Return (X, Y) of the center of cell containing provided text 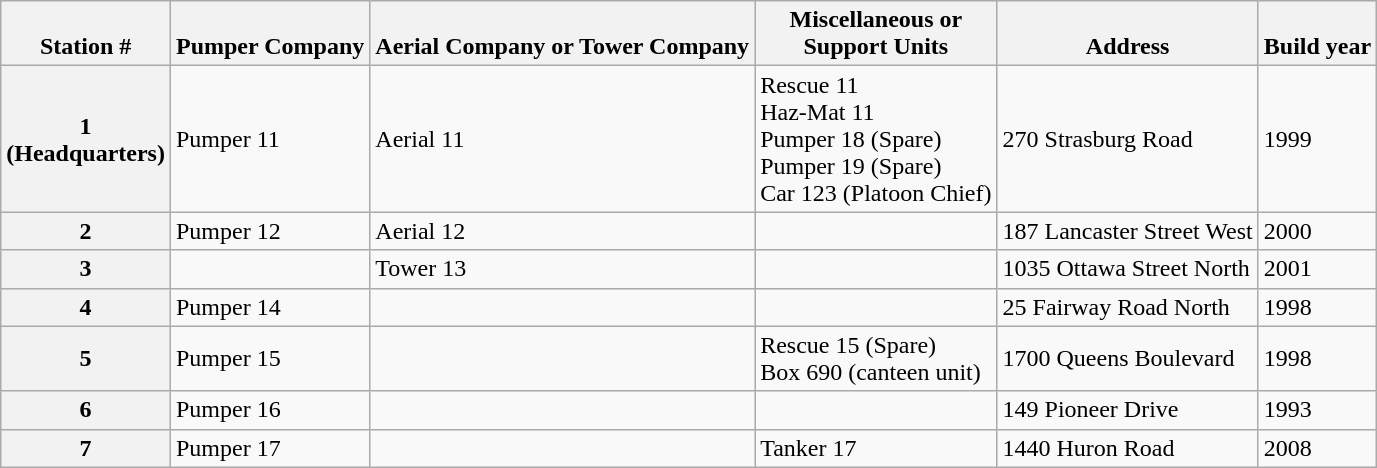
Pumper 14 (270, 307)
Aerial 12 (562, 231)
Aerial Company or Tower Company (562, 34)
Tanker 17 (876, 448)
3 (86, 269)
Pumper 11 (270, 139)
Tower 13 (562, 269)
2008 (1317, 448)
Miscellaneous orSupport Units (876, 34)
Pumper 17 (270, 448)
Address (1128, 34)
2 (86, 231)
2001 (1317, 269)
270 Strasburg Road (1128, 139)
4 (86, 307)
1999 (1317, 139)
2000 (1317, 231)
5 (86, 358)
187 Lancaster Street West (1128, 231)
149 Pioneer Drive (1128, 410)
25 Fairway Road North (1128, 307)
1440 Huron Road (1128, 448)
Rescue 15 (Spare)Box 690 (canteen unit) (876, 358)
Pumper 12 (270, 231)
Pumper Company (270, 34)
7 (86, 448)
1700 Queens Boulevard (1128, 358)
Build year (1317, 34)
6 (86, 410)
Pumper 15 (270, 358)
1(Headquarters) (86, 139)
Pumper 16 (270, 410)
Rescue 11Haz-Mat 11Pumper 18 (Spare)Pumper 19 (Spare)Car 123 (Platoon Chief) (876, 139)
Aerial 11 (562, 139)
1035 Ottawa Street North (1128, 269)
1993 (1317, 410)
Station # (86, 34)
